Provide the (X, Y) coordinate of the cell's center where the given text is located.  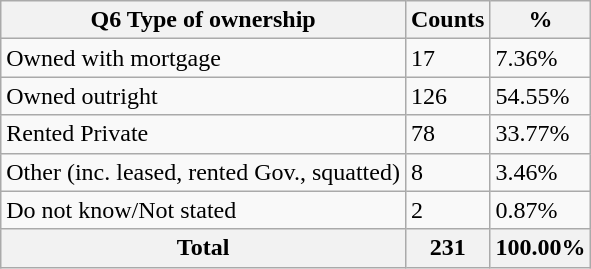
3.46% (540, 172)
Owned with mortgage (204, 58)
Q6 Type of ownership (204, 20)
Do not know/Not stated (204, 210)
Counts (447, 20)
78 (447, 134)
17 (447, 58)
% (540, 20)
Owned outright (204, 96)
0.87% (540, 210)
126 (447, 96)
100.00% (540, 248)
Rented Private (204, 134)
8 (447, 172)
7.36% (540, 58)
2 (447, 210)
Other (inc. leased, rented Gov., squatted) (204, 172)
231 (447, 248)
54.55% (540, 96)
Total (204, 248)
33.77% (540, 134)
